Find where the given text appears and provide that cell's center as (X, Y) coordinate. 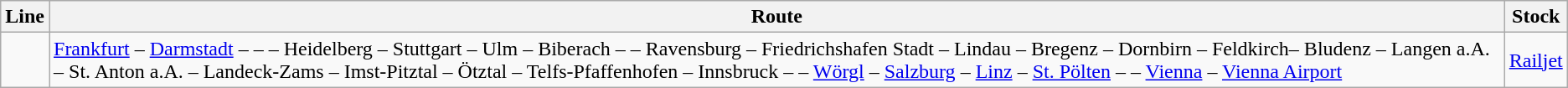
Stock (1536, 17)
Railjet (1536, 60)
Line (25, 17)
Route (776, 17)
